From the cell containing the given text, extract its center point as (X, Y) coordinate. 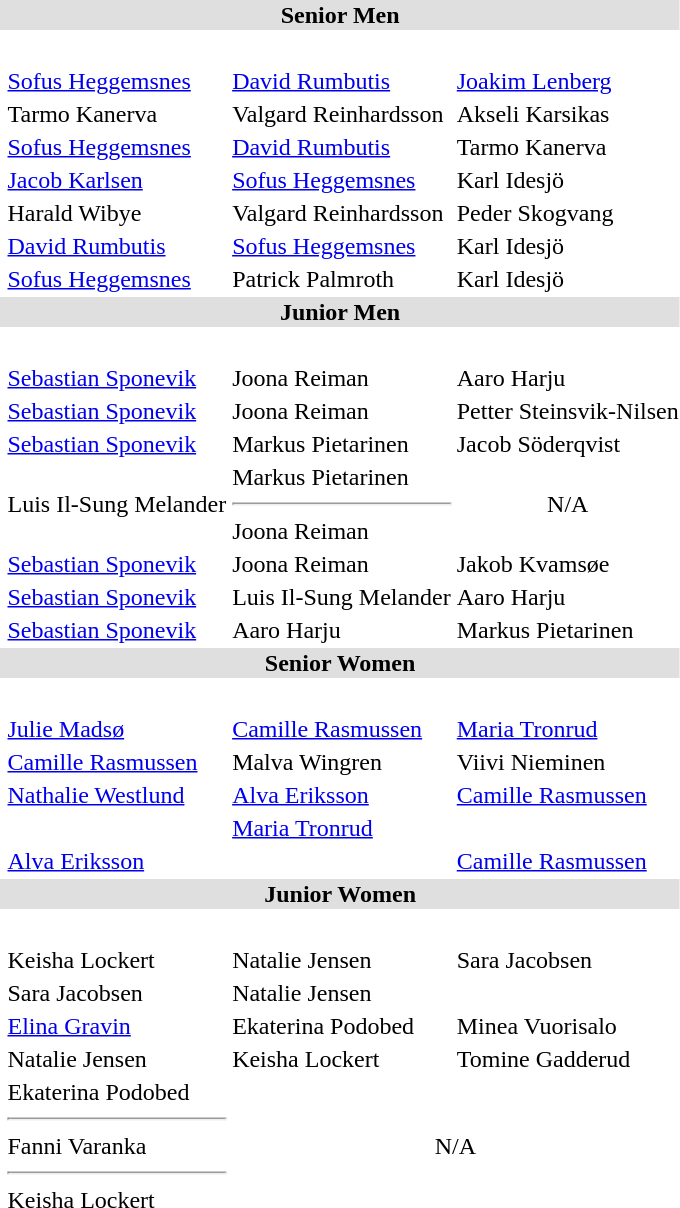
Ekaterina Podobed (342, 1026)
Akseli Karsikas (568, 114)
Joakim Lenberg (568, 81)
Petter Steinsvik-Nilsen (568, 411)
Viivi Nieminen (568, 762)
Patrick Palmroth (342, 279)
N/A (568, 504)
Elina Gravin (117, 1026)
Junior Men (340, 312)
Jacob Söderqvist (568, 444)
Minea Vuorisalo (568, 1026)
Peder Skogvang (568, 213)
Markus Pietarinen Joona Reiman (342, 504)
Jakob Kvamsøe (568, 564)
Malva Wingren (342, 762)
Julie Madsø (117, 729)
Nathalie Westlund (117, 795)
Jacob Karlsen (117, 180)
Senior Men (340, 15)
Harald Wibye (117, 213)
Senior Women (340, 663)
Tomine Gadderud (568, 1059)
Junior Women (340, 894)
